Return the (X, Y) coordinate for the center point of the cell that contains the specified text.  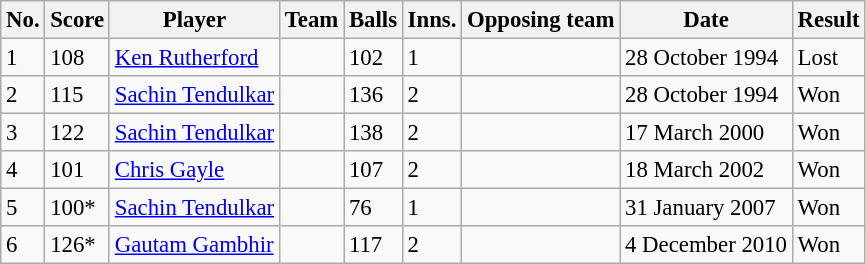
115 (78, 95)
17 March 2000 (706, 133)
Score (78, 20)
76 (374, 208)
Result (828, 20)
Inns. (432, 20)
126* (78, 245)
Team (311, 20)
Lost (828, 58)
Date (706, 20)
Opposing team (541, 20)
101 (78, 170)
108 (78, 58)
31 January 2007 (706, 208)
4 (23, 170)
6 (23, 245)
4 December 2010 (706, 245)
3 (23, 133)
18 March 2002 (706, 170)
5 (23, 208)
Gautam Gambhir (194, 245)
138 (374, 133)
107 (374, 170)
Ken Rutherford (194, 58)
Balls (374, 20)
100* (78, 208)
136 (374, 95)
No. (23, 20)
122 (78, 133)
117 (374, 245)
Player (194, 20)
102 (374, 58)
Chris Gayle (194, 170)
